Identify which cell holds the provided text, then report its (x, y) central coordinate. 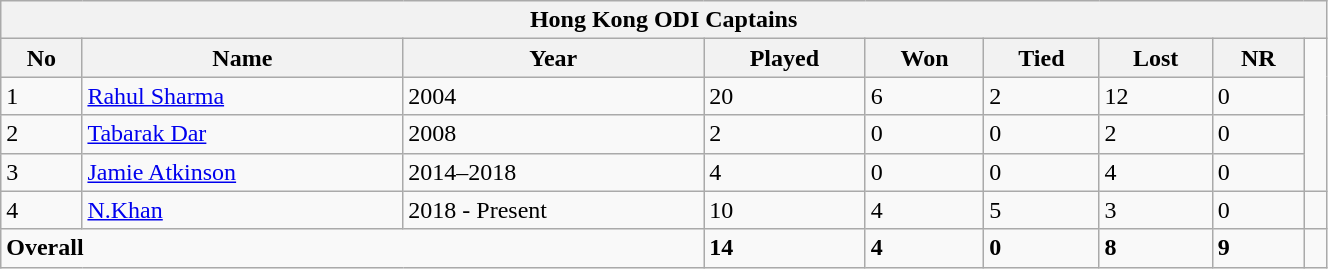
Jamie Atkinson (242, 172)
Overall (352, 248)
2018 - Present (554, 210)
6 (924, 96)
5 (1042, 210)
Tabarak Dar (242, 134)
9 (1258, 248)
Year (554, 58)
Tied (1042, 58)
NR (1258, 58)
Won (924, 58)
Hong Kong ODI Captains (664, 20)
1 (42, 96)
12 (1156, 96)
Played (785, 58)
8 (1156, 248)
N.Khan (242, 210)
10 (785, 210)
2008 (554, 134)
2004 (554, 96)
Lost (1156, 58)
Name (242, 58)
No (42, 58)
Rahul Sharma (242, 96)
2014–2018 (554, 172)
14 (785, 248)
20 (785, 96)
